Search for the cell housing the specified text and yield its [X, Y] center coordinate. 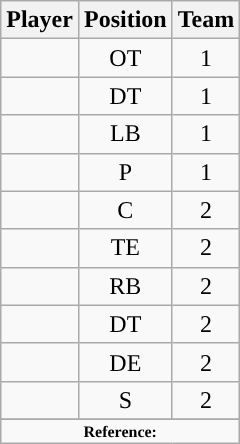
LB [125, 134]
S [125, 400]
C [125, 210]
DE [125, 362]
Reference: [120, 431]
Team [206, 20]
Player [40, 20]
P [125, 172]
TE [125, 248]
OT [125, 58]
RB [125, 286]
Position [125, 20]
